Output the [x, y] coordinate of the center of the cell containing the given text.  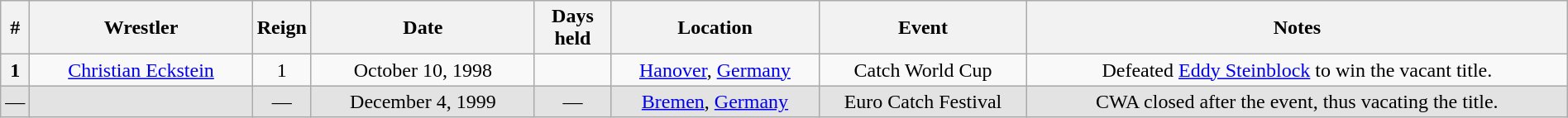
Defeated Eddy Steinblock to win the vacant title. [1297, 70]
Date [423, 28]
Bremen, Germany [715, 101]
Days held [572, 28]
Catch World Cup [923, 70]
Hanover, Germany [715, 70]
Event [923, 28]
Notes [1297, 28]
Reign [281, 28]
Location [715, 28]
# [15, 28]
October 10, 1998 [423, 70]
CWA closed after the event, thus vacating the title. [1297, 101]
December 4, 1999 [423, 101]
Wrestler [141, 28]
Christian Eckstein [141, 70]
Euro Catch Festival [923, 101]
